Pinpoint the cell where the given text exists, returning its [x, y] midpoint coordinate. 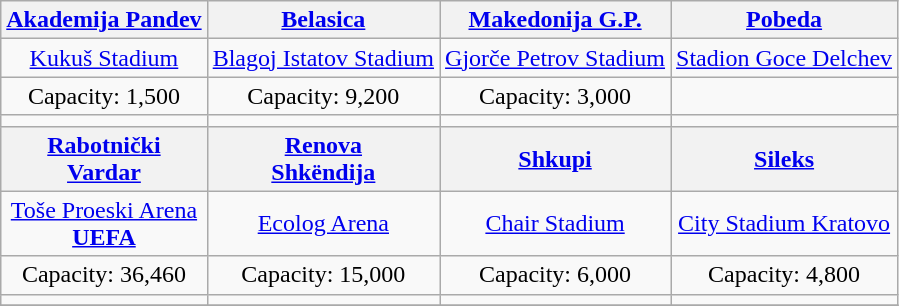
Pobeda [784, 20]
Capacity: 6,000 [556, 275]
Capacity: 36,460 [104, 275]
Ecolog Arena [323, 224]
Chair Stadium [556, 224]
Capacity: 1,500 [104, 96]
Gjorče Petrov Stadium [556, 58]
Capacity: 9,200 [323, 96]
Toše Proeski Arena UEFA [104, 224]
City Stadium Kratovo [784, 224]
Sileks [784, 158]
RenovaShkëndija [323, 158]
Kukuš Stadium [104, 58]
Blagoj Istatov Stadium [323, 58]
Capacity: 4,800 [784, 275]
Shkupi [556, 158]
Makedonija G.P. [556, 20]
Belasica [323, 20]
Capacity: 15,000 [323, 275]
RabotničkiVardar [104, 158]
Stadion Goce Delchev [784, 58]
Akademija Pandev [104, 20]
Capacity: 3,000 [556, 96]
